Return (x, y) of the center of cell containing provided text 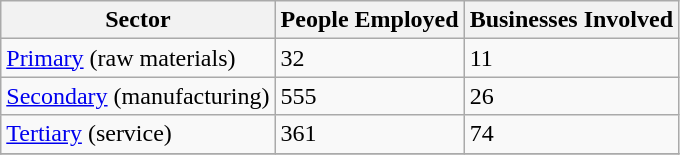
361 (370, 134)
74 (571, 134)
Sector (138, 20)
Secondary (manufacturing) (138, 96)
11 (571, 58)
People Employed (370, 20)
32 (370, 58)
Primary (raw materials) (138, 58)
555 (370, 96)
Tertiary (service) (138, 134)
Businesses Involved (571, 20)
26 (571, 96)
